Determine the [X, Y] coordinate at the center of the cell enclosing the given text.  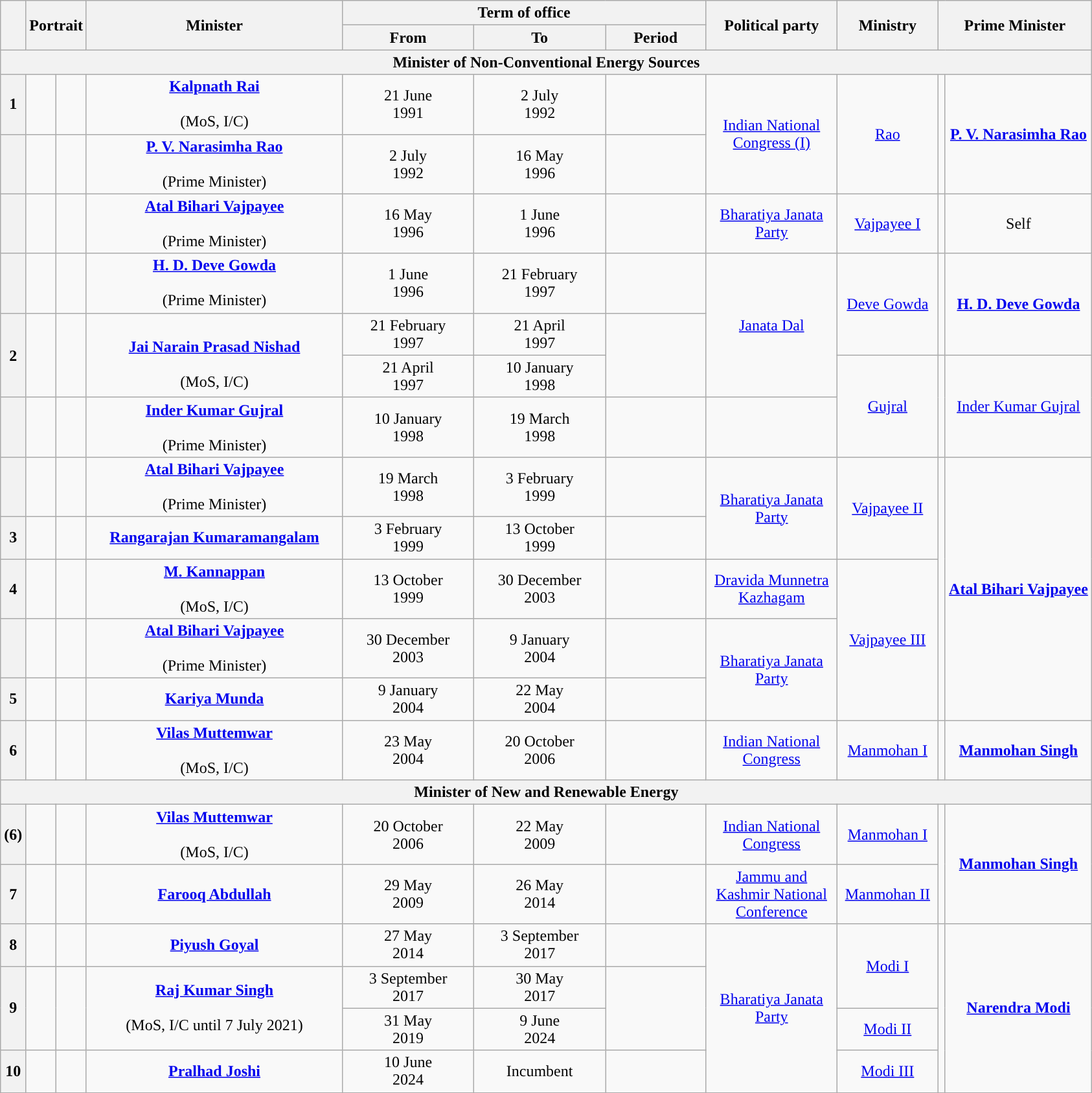
29 May2009 [408, 894]
Rao [887, 134]
M. Kannappan(MoS, I/C) [214, 588]
31 May2019 [408, 1029]
30 May2017 [540, 987]
9 [13, 1008]
P. V. Narasimha Rao [1018, 134]
22 May2009 [540, 834]
From [408, 38]
Rangarajan Kumaramangalam [214, 538]
(6) [13, 834]
4 [13, 588]
3 [13, 538]
Modi II [887, 1029]
Farooq Abdullah [214, 894]
Dravida Munnetra Kazhagam [772, 588]
Inder Kumar Gujral [1018, 406]
Inder Kumar Gujral(Prime Minister) [214, 427]
Vajpayee I [887, 224]
Self [1018, 224]
1 [13, 104]
Janata Dal [772, 325]
Raj Kumar Singh(MoS, I/C until 7 July 2021) [214, 1008]
Manmohan II [887, 894]
Jai Narain Prasad Nishad(MoS, I/C) [214, 355]
Term of office [525, 13]
Piyush Goyal [214, 945]
Kalpnath Rai(MoS, I/C) [214, 104]
Incumbent [540, 1072]
Vajpayee II [887, 508]
Jammu and Kashmir National Conference [772, 894]
Deve Gowda [887, 305]
23 May2004 [408, 750]
Period [655, 38]
2 [13, 355]
10 [13, 1072]
26 May2014 [540, 894]
10 June2024 [408, 1072]
Political party [772, 25]
Ministry [887, 25]
22 May2004 [540, 700]
6 [13, 750]
Kariya Munda [214, 700]
Modi I [887, 966]
Pralhad Joshi [214, 1072]
Portrait [56, 25]
Atal Bihari Vajpayee [1018, 588]
21 June1991 [408, 104]
9 June2024 [540, 1029]
To [540, 38]
7 [13, 894]
H. D. Deve Gowda(Prime Minister) [214, 283]
Minister of Non-Conventional Energy Sources [547, 62]
Vajpayee III [887, 639]
8 [13, 945]
Minister of New and Renewable Energy [547, 792]
H. D. Deve Gowda [1018, 305]
5 [13, 700]
Indian National Congress (I) [772, 134]
P. V. Narasimha Rao(Prime Minister) [214, 164]
Narendra Modi [1018, 1008]
Modi III [887, 1072]
Prime Minister [1015, 25]
Gujral [887, 406]
Minister [214, 25]
27 May2014 [408, 945]
